Determine the [x, y] coordinate at the center of the cell enclosing the given text.  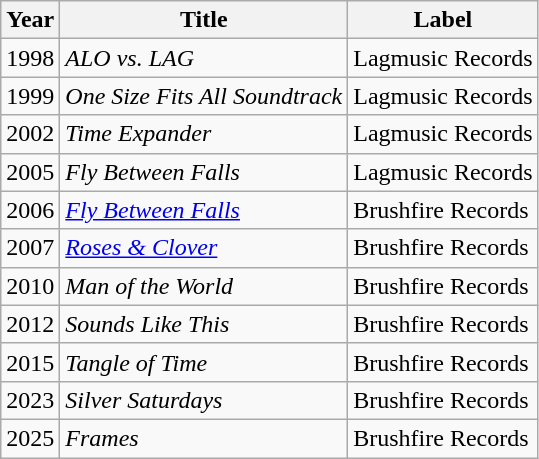
2025 [30, 438]
Sounds Like This [204, 324]
Roses & Clover [204, 248]
Title [204, 20]
1998 [30, 58]
2005 [30, 172]
Frames [204, 438]
Time Expander [204, 134]
2012 [30, 324]
Man of the World [204, 286]
2023 [30, 400]
Silver Saturdays [204, 400]
2010 [30, 286]
Tangle of Time [204, 362]
ALO vs. LAG [204, 58]
One Size Fits All Soundtrack [204, 96]
Year [30, 20]
2006 [30, 210]
2015 [30, 362]
1999 [30, 96]
2007 [30, 248]
Label [443, 20]
2002 [30, 134]
